Pinpoint the cell where the given text exists, returning its (x, y) midpoint coordinate. 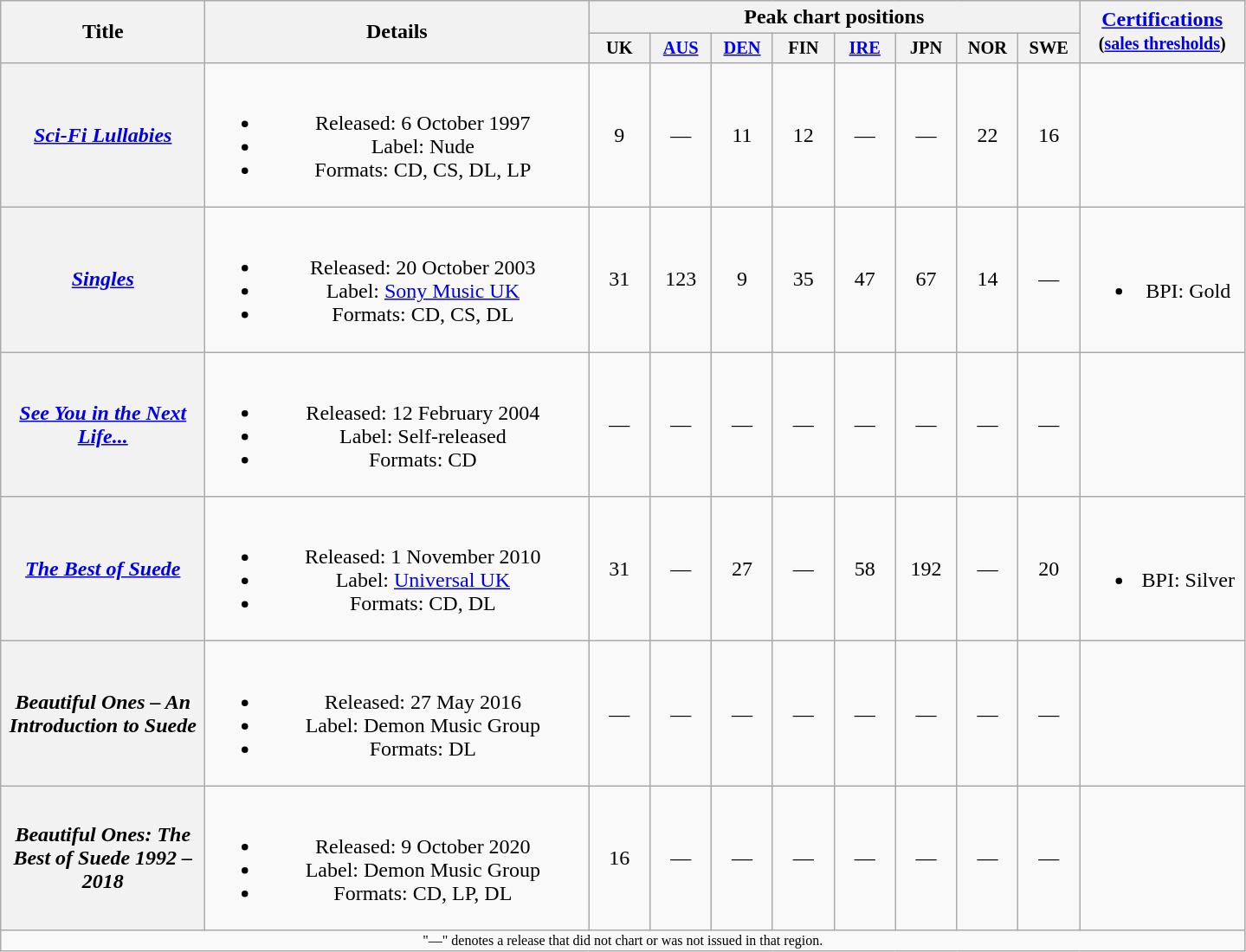
Sci-Fi Lullabies (103, 135)
58 (864, 569)
SWE (1049, 48)
Peak chart positions (835, 17)
192 (926, 569)
Released: 20 October 2003Label: Sony Music UKFormats: CD, CS, DL (397, 280)
UK (620, 48)
27 (743, 569)
20 (1049, 569)
Released: 27 May 2016Label: Demon Music GroupFormats: DL (397, 713)
AUS (681, 48)
JPN (926, 48)
14 (987, 280)
47 (864, 280)
123 (681, 280)
FIN (804, 48)
Beautiful Ones: The Best of Suede 1992 – 2018 (103, 859)
22 (987, 135)
BPI: Silver (1162, 569)
BPI: Gold (1162, 280)
Released: 1 November 2010Label: Universal UKFormats: CD, DL (397, 569)
Released: 12 February 2004Label: Self-releasedFormats: CD (397, 424)
Singles (103, 280)
Title (103, 32)
See You in the Next Life... (103, 424)
67 (926, 280)
The Best of Suede (103, 569)
11 (743, 135)
DEN (743, 48)
Released: 9 October 2020Label: Demon Music GroupFormats: CD, LP, DL (397, 859)
Beautiful Ones – An Introduction to Suede (103, 713)
Released: 6 October 1997Label: NudeFormats: CD, CS, DL, LP (397, 135)
IRE (864, 48)
35 (804, 280)
"—" denotes a release that did not chart or was not issued in that region. (623, 941)
12 (804, 135)
Details (397, 32)
NOR (987, 48)
Certifications(sales thresholds) (1162, 32)
